Detect which cell encompasses the target text, then output its [X, Y] center coordinate. 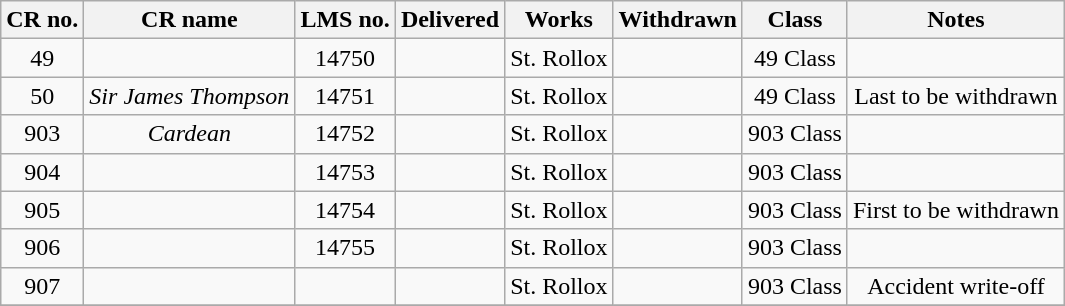
14751 [345, 96]
14755 [345, 248]
14752 [345, 134]
14753 [345, 172]
Cardean [190, 134]
Accident write-off [956, 286]
50 [42, 96]
CR name [190, 20]
Last to be withdrawn [956, 96]
First to be withdrawn [956, 210]
907 [42, 286]
Class [794, 20]
49 [42, 58]
906 [42, 248]
14750 [345, 58]
14754 [345, 210]
904 [42, 172]
CR no. [42, 20]
905 [42, 210]
Delivered [450, 20]
903 [42, 134]
Withdrawn [678, 20]
Works [559, 20]
Sir James Thompson [190, 96]
Notes [956, 20]
LMS no. [345, 20]
